Provide the (X, Y) coordinate of the cell's center where the given text is located.  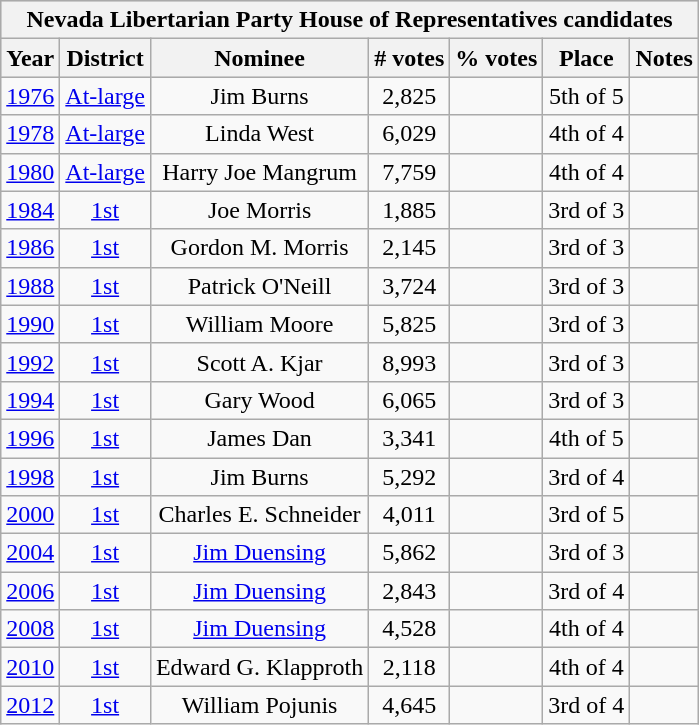
1986 (30, 248)
Notes (664, 58)
William Pojunis (259, 705)
Patrick O'Neill (259, 286)
1988 (30, 286)
2004 (30, 553)
6,029 (410, 134)
5,825 (410, 324)
4,645 (410, 705)
5,862 (410, 553)
1,885 (410, 210)
2,145 (410, 248)
Harry Joe Mangrum (259, 172)
Charles E. Schneider (259, 515)
2010 (30, 667)
Scott A. Kjar (259, 362)
1978 (30, 134)
Joe Morris (259, 210)
1992 (30, 362)
Gordon M. Morris (259, 248)
1990 (30, 324)
8,993 (410, 362)
Linda West (259, 134)
7,759 (410, 172)
William Moore (259, 324)
Place (586, 58)
Year (30, 58)
2,843 (410, 591)
5,292 (410, 477)
1984 (30, 210)
6,065 (410, 400)
Nominee (259, 58)
2012 (30, 705)
1980 (30, 172)
James Dan (259, 438)
Gary Wood (259, 400)
1994 (30, 400)
4,011 (410, 515)
2008 (30, 629)
3,341 (410, 438)
2006 (30, 591)
5th of 5 (586, 96)
3,724 (410, 286)
1976 (30, 96)
Nevada Libertarian Party House of Representatives candidates (350, 20)
District (106, 58)
3rd of 5 (586, 515)
Edward G. Klapproth (259, 667)
2,825 (410, 96)
1998 (30, 477)
% votes (496, 58)
2,118 (410, 667)
1996 (30, 438)
2000 (30, 515)
4th of 5 (586, 438)
4,528 (410, 629)
# votes (410, 58)
